Scan for the cell matching the given text and deliver its [x, y] coordinate at center. 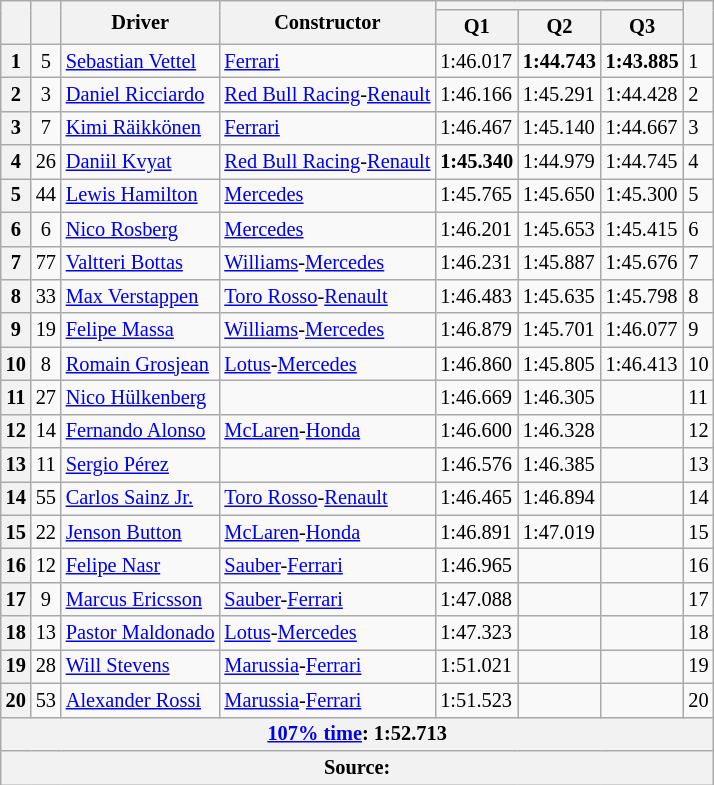
1:45.635 [560, 296]
1:46.576 [476, 465]
1:46.201 [476, 229]
Sebastian Vettel [140, 61]
Alexander Rossi [140, 700]
1:46.305 [560, 397]
1:45.340 [476, 162]
Felipe Massa [140, 330]
Q3 [642, 27]
Max Verstappen [140, 296]
1:45.676 [642, 263]
Marcus Ericsson [140, 599]
33 [46, 296]
1:46.467 [476, 128]
1:46.600 [476, 431]
1:47.019 [560, 532]
1:45.140 [560, 128]
1:47.323 [476, 633]
Source: [358, 767]
1:44.745 [642, 162]
Felipe Nasr [140, 565]
Nico Rosberg [140, 229]
28 [46, 666]
26 [46, 162]
Valtteri Bottas [140, 263]
1:46.669 [476, 397]
Carlos Sainz Jr. [140, 498]
1:44.743 [560, 61]
Kimi Räikkönen [140, 128]
1:45.887 [560, 263]
Q2 [560, 27]
1:45.291 [560, 94]
1:46.860 [476, 364]
Fernando Alonso [140, 431]
1:51.021 [476, 666]
1:45.653 [560, 229]
1:46.894 [560, 498]
1:45.701 [560, 330]
1:44.428 [642, 94]
1:46.465 [476, 498]
22 [46, 532]
Constructor [327, 22]
1:51.523 [476, 700]
107% time: 1:52.713 [358, 734]
Daniel Ricciardo [140, 94]
1:43.885 [642, 61]
77 [46, 263]
1:47.088 [476, 599]
Daniil Kvyat [140, 162]
1:46.328 [560, 431]
1:45.805 [560, 364]
Pastor Maldonado [140, 633]
Romain Grosjean [140, 364]
Lewis Hamilton [140, 195]
1:45.415 [642, 229]
1:46.166 [476, 94]
1:46.965 [476, 565]
1:46.231 [476, 263]
1:46.077 [642, 330]
1:45.765 [476, 195]
1:46.483 [476, 296]
Nico Hülkenberg [140, 397]
Will Stevens [140, 666]
27 [46, 397]
55 [46, 498]
44 [46, 195]
1:44.667 [642, 128]
Q1 [476, 27]
Sergio Pérez [140, 465]
1:45.300 [642, 195]
Jenson Button [140, 532]
1:46.879 [476, 330]
1:46.413 [642, 364]
Driver [140, 22]
1:46.017 [476, 61]
1:44.979 [560, 162]
1:46.891 [476, 532]
1:46.385 [560, 465]
1:45.798 [642, 296]
1:45.650 [560, 195]
53 [46, 700]
